For the text-containing cell, return its midpoint in [X, Y] coordinate format. 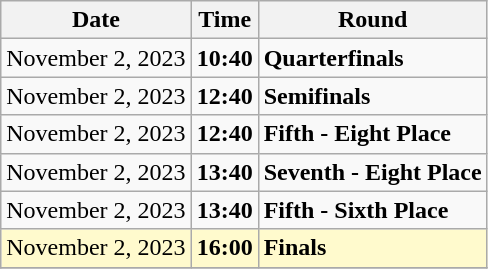
16:00 [224, 248]
Fifth - Sixth Place [372, 210]
Seventh - Eight Place [372, 172]
Quarterfinals [372, 58]
Time [224, 20]
Fifth - Eight Place [372, 134]
10:40 [224, 58]
Finals [372, 248]
Round [372, 20]
Semifinals [372, 96]
Date [96, 20]
